Determine the (x, y) coordinate at the center of the cell enclosing the given text.  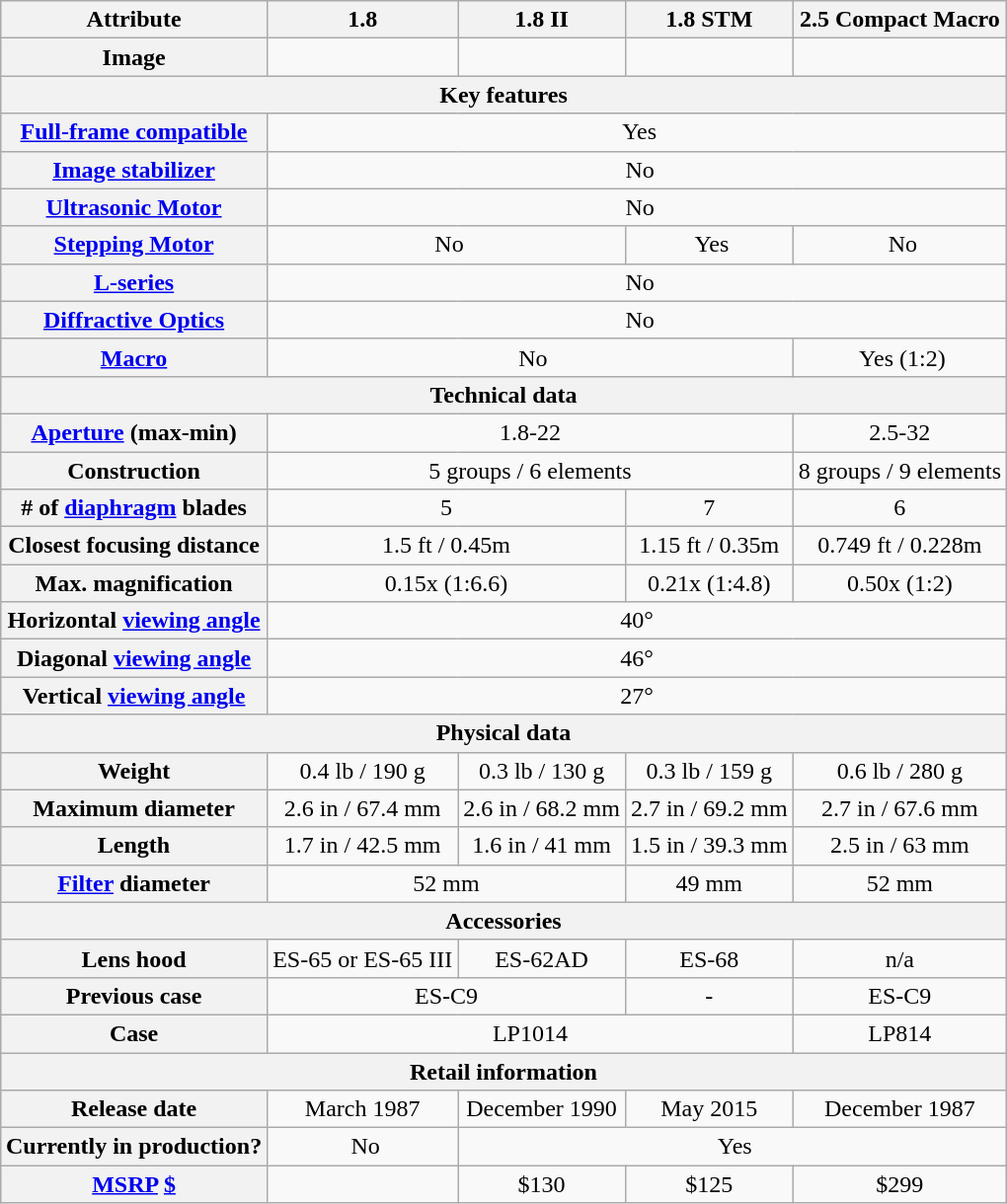
n/a (899, 958)
0.21x (1:4.8) (709, 583)
Retail information (503, 1071)
$299 (899, 1184)
0.3 lb / 130 g (542, 771)
1.8 II (542, 20)
Macro (133, 357)
MSRP $ (133, 1184)
ES-68 (709, 958)
Attribute (133, 20)
Ultrasonic Motor (133, 207)
49 mm (709, 883)
0.749 ft / 0.228m (899, 546)
1.6 in / 41 mm (542, 846)
1.5 in / 39.3 mm (709, 846)
LP1014 (530, 1033)
2.6 in / 67.4 mm (363, 808)
8 groups / 9 elements (899, 471)
Yes (1:2) (899, 357)
Aperture (max-min) (133, 432)
0.4 lb / 190 g (363, 771)
1.8 STM (709, 20)
46° (638, 658)
2.5-32 (899, 432)
Diagonal viewing angle (133, 658)
5 (446, 508)
5 groups / 6 elements (530, 471)
Image stabilizer (133, 170)
2.7 in / 69.2 mm (709, 808)
LP814 (899, 1033)
Vertical viewing angle (133, 696)
Currently in production? (133, 1147)
6 (899, 508)
0.6 lb / 280 g (899, 771)
Length (133, 846)
2.6 in / 68.2 mm (542, 808)
Physical data (503, 733)
Case (133, 1033)
Full-frame compatible (133, 132)
- (709, 996)
L-series (133, 282)
1.8 (363, 20)
ES-62AD (542, 958)
Horizontal viewing angle (133, 621)
Stepping Motor (133, 245)
1.15 ft / 0.35m (709, 546)
ES-65 or ES-65 III (363, 958)
Diffractive Optics (133, 320)
Key features (503, 95)
Accessories (503, 921)
# of diaphragm blades (133, 508)
$130 (542, 1184)
December 1990 (542, 1109)
Filter diameter (133, 883)
Weight (133, 771)
Image (133, 57)
Closest focusing distance (133, 546)
$125 (709, 1184)
March 1987 (363, 1109)
7 (709, 508)
2.5 Compact Macro (899, 20)
1.5 ft / 0.45m (446, 546)
Max. magnification (133, 583)
Construction (133, 471)
1.8-22 (530, 432)
40° (638, 621)
2.5 in / 63 mm (899, 846)
Lens hood (133, 958)
December 1987 (899, 1109)
27° (638, 696)
Release date (133, 1109)
May 2015 (709, 1109)
Technical data (503, 395)
Previous case (133, 996)
0.15x (1:6.6) (446, 583)
0.3 lb / 159 g (709, 771)
2.7 in / 67.6 mm (899, 808)
1.7 in / 42.5 mm (363, 846)
0.50x (1:2) (899, 583)
Maximum diameter (133, 808)
